Return (x, y) of the center of cell containing provided text 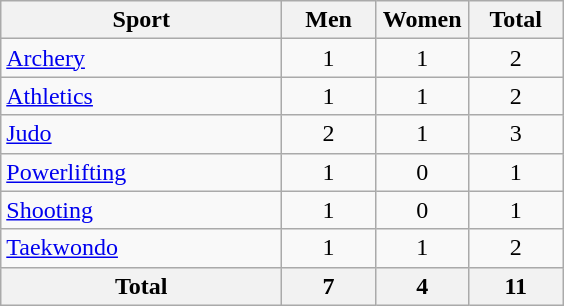
11 (516, 286)
Taekwondo (142, 248)
Athletics (142, 96)
Shooting (142, 210)
Powerlifting (142, 172)
3 (516, 134)
Men (329, 20)
Sport (142, 20)
7 (329, 286)
4 (422, 286)
Judo (142, 134)
Archery (142, 58)
Women (422, 20)
